Scan for the cell matching the given text and deliver its (X, Y) coordinate at center. 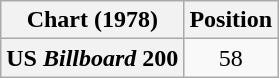
58 (231, 58)
Position (231, 20)
Chart (1978) (92, 20)
US Billboard 200 (92, 58)
